Return the [x, y] coordinate for the center point of the cell that contains the specified text.  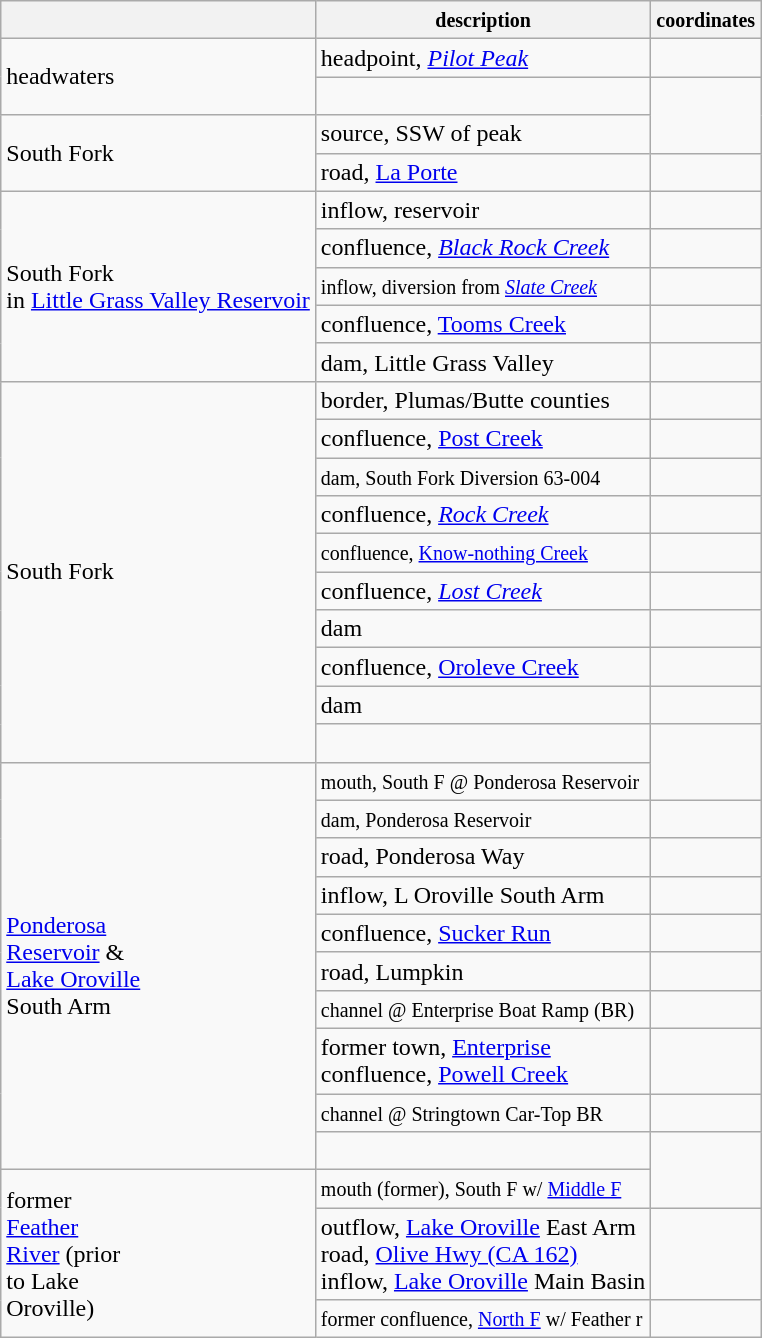
road, Lumpkin [482, 971]
coordinates [706, 20]
outflow, Lake Oroville East Armroad, Olive Hwy (CA 162) inflow, Lake Oroville Main Basin [482, 1254]
description [482, 20]
inflow, reservoir [482, 210]
confluence, Tooms Creek [482, 324]
confluence, Sucker Run [482, 933]
mouth (former), South F w/ Middle F [482, 1189]
confluence, Lost Creek [482, 591]
confluence, Oroleve Creek [482, 667]
former confluence, North F w/ Feather r [482, 1319]
dam, Little Grass Valley [482, 362]
South Forkin Little Grass Valley Reservoir [158, 286]
confluence, Know-nothing Creek [482, 553]
channel @ Enterprise Boat Ramp (BR) [482, 1009]
inflow, diversion from Slate Creek [482, 286]
mouth, South F @ Ponderosa Reservoir [482, 781]
confluence, Post Creek [482, 438]
headpoint, Pilot Peak [482, 58]
channel @ Stringtown Car-Top BR [482, 1113]
dam, South Fork Diversion 63-004 [482, 477]
road, La Porte [482, 172]
PonderosaReservoir &Lake OrovilleSouth Arm [158, 966]
former town, Enterpriseconfluence, Powell Creek [482, 1060]
confluence, Black Rock Creek [482, 248]
inflow, L Oroville South Arm [482, 895]
border, Plumas/Butte counties [482, 400]
dam, Ponderosa Reservoir [482, 819]
confluence, Rock Creek [482, 515]
headwaters [158, 77]
formerFeatherRiver (priorto LakeOroville) [158, 1254]
road, Ponderosa Way [482, 857]
source, SSW of peak [482, 134]
